Locate the cell with the specified text and output its [x, y] center coordinate. 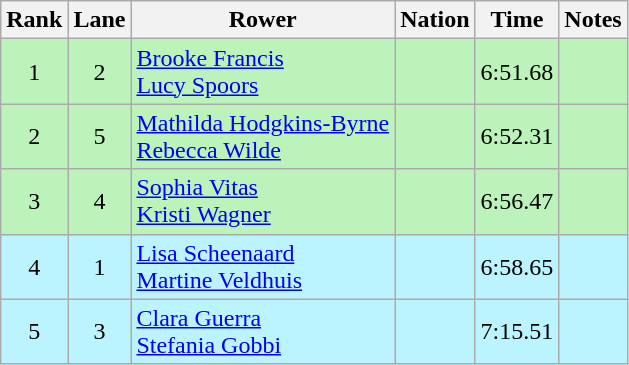
Lane [100, 20]
Rower [263, 20]
Mathilda Hodgkins-ByrneRebecca Wilde [263, 136]
6:52.31 [517, 136]
7:15.51 [517, 332]
Nation [435, 20]
6:58.65 [517, 266]
Rank [34, 20]
6:56.47 [517, 202]
Brooke FrancisLucy Spoors [263, 72]
6:51.68 [517, 72]
Lisa ScheenaardMartine Veldhuis [263, 266]
Time [517, 20]
Notes [593, 20]
Clara GuerraStefania Gobbi [263, 332]
Sophia VitasKristi Wagner [263, 202]
